Return [X, Y] of the center of cell containing provided text 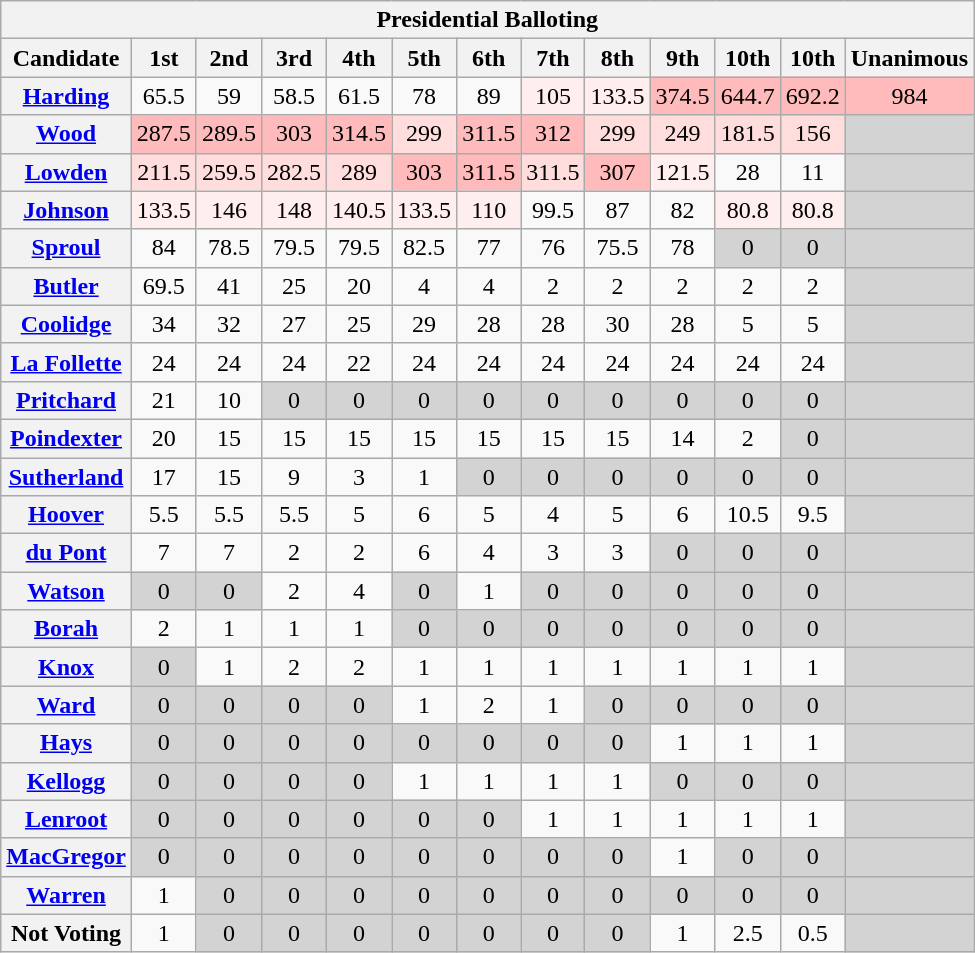
Sproul [66, 248]
6th [489, 58]
Johnson [66, 210]
14 [682, 438]
Warren [66, 895]
105 [553, 96]
34 [164, 324]
Butler [66, 286]
78.5 [228, 248]
La Follette [66, 362]
259.5 [228, 172]
29 [424, 324]
9 [294, 477]
Borah [66, 629]
1st [164, 58]
58.5 [294, 96]
76 [553, 248]
MacGregor [66, 857]
692.2 [812, 96]
2nd [228, 58]
84 [164, 248]
Harding [66, 96]
307 [618, 172]
9th [682, 58]
21 [164, 400]
5th [424, 58]
82 [682, 210]
181.5 [748, 134]
32 [228, 324]
984 [909, 96]
140.5 [360, 210]
Wood [66, 134]
Poindexter [66, 438]
4th [360, 58]
du Pont [66, 553]
156 [812, 134]
312 [553, 134]
282.5 [294, 172]
148 [294, 210]
65.5 [164, 96]
Pritchard [66, 400]
Watson [66, 591]
Knox [66, 667]
69.5 [164, 286]
374.5 [682, 96]
89 [489, 96]
110 [489, 210]
11 [812, 172]
17 [164, 477]
Kellogg [66, 781]
211.5 [164, 172]
Coolidge [66, 324]
7th [553, 58]
8th [618, 58]
289.5 [228, 134]
41 [228, 286]
Presidential Balloting [488, 20]
3rd [294, 58]
0.5 [812, 933]
Sutherland [66, 477]
Hays [66, 743]
289 [360, 172]
59 [228, 96]
75.5 [618, 248]
Ward [66, 705]
146 [228, 210]
61.5 [360, 96]
77 [489, 248]
121.5 [682, 172]
Not Voting [66, 933]
Unanimous [909, 58]
27 [294, 324]
2.5 [748, 933]
22 [360, 362]
Lowden [66, 172]
314.5 [360, 134]
30 [618, 324]
287.5 [164, 134]
Hoover [66, 515]
10 [228, 400]
87 [618, 210]
82.5 [424, 248]
249 [682, 134]
Candidate [66, 58]
9.5 [812, 515]
644.7 [748, 96]
99.5 [553, 210]
Lenroot [66, 819]
10.5 [748, 515]
